Output the [x, y] coordinate of the center of the cell containing the given text.  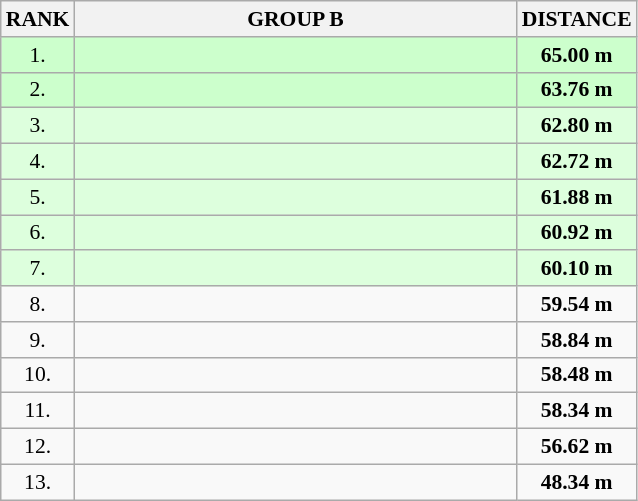
9. [38, 340]
62.72 m [577, 162]
7. [38, 269]
11. [38, 411]
5. [38, 197]
63.76 m [577, 90]
60.92 m [577, 233]
RANK [38, 19]
2. [38, 90]
DISTANCE [577, 19]
58.34 m [577, 411]
6. [38, 233]
13. [38, 482]
48.34 m [577, 482]
56.62 m [577, 447]
58.84 m [577, 340]
1. [38, 55]
4. [38, 162]
62.80 m [577, 126]
10. [38, 375]
12. [38, 447]
61.88 m [577, 197]
65.00 m [577, 55]
59.54 m [577, 304]
60.10 m [577, 269]
3. [38, 126]
58.48 m [577, 375]
GROUP B [295, 19]
8. [38, 304]
